Return the (X, Y) coordinate for the center point of the cell that contains the specified text.  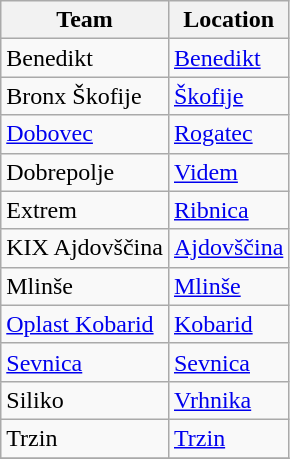
Videm (228, 172)
Ajdovščina (228, 248)
Dobovec (85, 134)
Škofije (228, 96)
Vrhnika (228, 400)
Team (85, 20)
Dobrepolje (85, 172)
Ribnica (228, 210)
Oplast Kobarid (85, 324)
KIX Ajdovščina (85, 248)
Kobarid (228, 324)
Extrem (85, 210)
Rogatec (228, 134)
Location (228, 20)
Siliko (85, 400)
Bronx Škofije (85, 96)
